For the text-containing cell, return its midpoint in [X, Y] coordinate format. 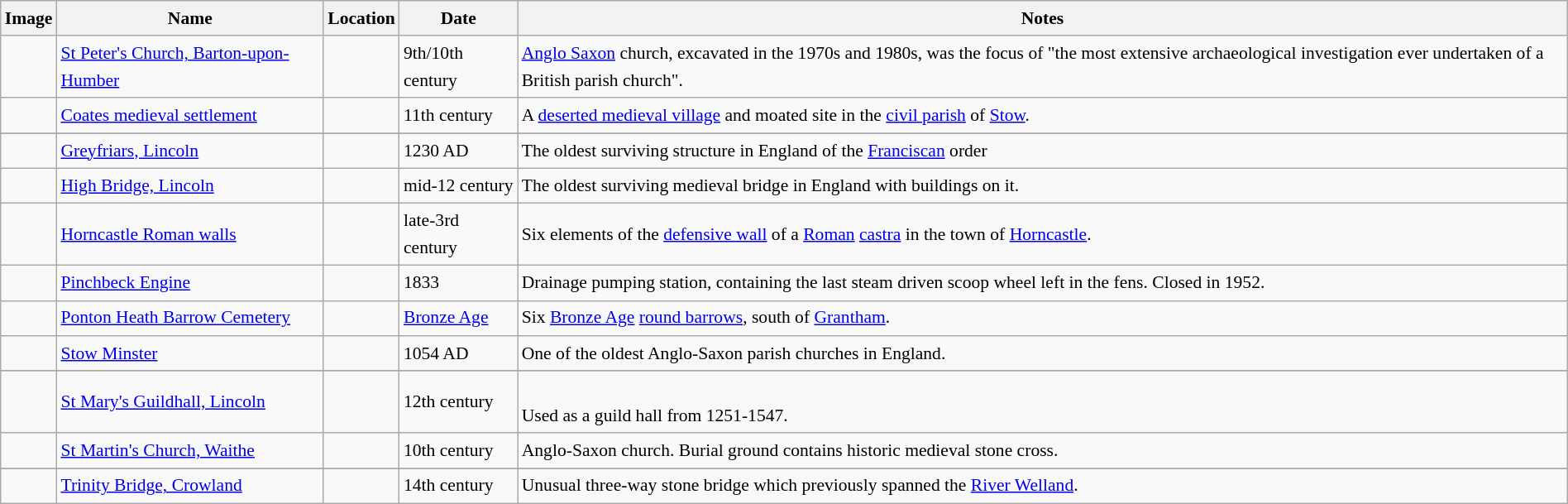
Horncastle Roman walls [190, 235]
The oldest surviving structure in England of the Franciscan order [1043, 151]
Unusual three-way stone bridge which previously spanned the River Welland. [1043, 487]
late-3rd century [458, 235]
St Mary's Guildhall, Lincoln [190, 402]
1833 [458, 283]
Six elements of the defensive wall of a Roman castra in the town of Horncastle. [1043, 235]
High Bridge, Lincoln [190, 187]
1054 AD [458, 354]
Pinchbeck Engine [190, 283]
St Peter's Church, Barton-upon-Humber [190, 68]
Location [361, 18]
The oldest surviving medieval bridge in England with buildings on it. [1043, 187]
14th century [458, 487]
mid-12 century [458, 187]
One of the oldest Anglo-Saxon parish churches in England. [1043, 354]
Greyfriars, Lincoln [190, 151]
Stow Minster [190, 354]
10th century [458, 450]
Notes [1043, 18]
Anglo-Saxon church. Burial ground contains historic medieval stone cross. [1043, 450]
Six Bronze Age round barrows, south of Grantham. [1043, 319]
11th century [458, 116]
Name [190, 18]
12th century [458, 402]
Trinity Bridge, Crowland [190, 487]
St Martin's Church, Waithe [190, 450]
9th/10th century [458, 68]
A deserted medieval village and moated site in the civil parish of Stow. [1043, 116]
Used as a guild hall from 1251-1547. [1043, 402]
Image [29, 18]
Ponton Heath Barrow Cemetery [190, 319]
Date [458, 18]
Coates medieval settlement [190, 116]
1230 AD [458, 151]
Drainage pumping station, containing the last steam driven scoop wheel left in the fens. Closed in 1952. [1043, 283]
Bronze Age [458, 319]
